Return the [x, y] coordinate for the center point of the cell that contains the specified text.  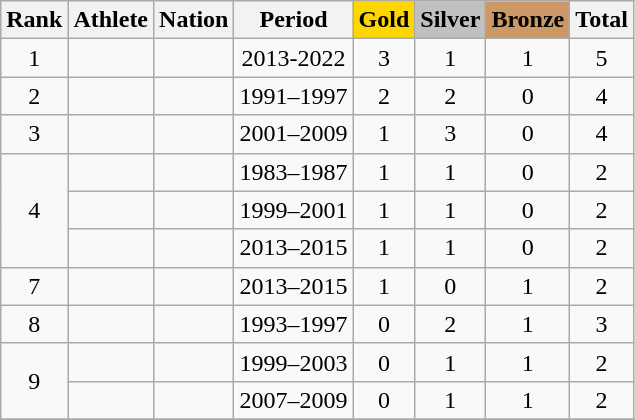
Gold [384, 20]
Nation [194, 20]
8 [34, 324]
1993–1997 [294, 324]
Silver [450, 20]
5 [602, 58]
2007–2009 [294, 400]
2013-2022 [294, 58]
Total [602, 20]
7 [34, 286]
Period [294, 20]
1991–1997 [294, 96]
1999–2003 [294, 362]
9 [34, 381]
Athlete [111, 20]
1999–2001 [294, 210]
2001–2009 [294, 134]
Bronze [528, 20]
Rank [34, 20]
1983–1987 [294, 172]
